Output the [x, y] coordinate of the center of the cell containing the given text.  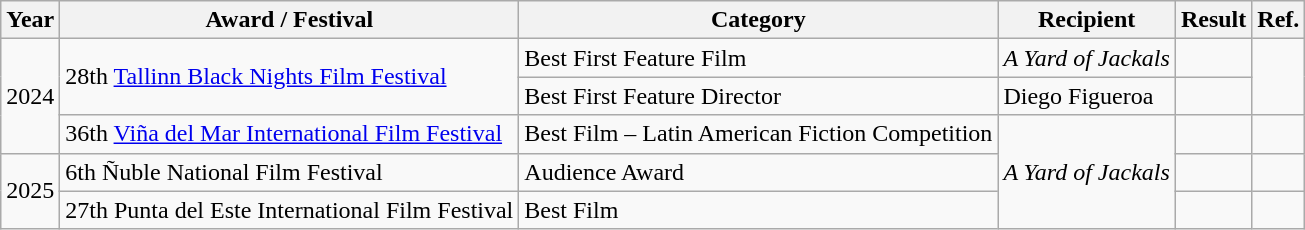
36th Viña del Mar International Film Festival [290, 134]
2024 [30, 96]
27th Punta del Este International Film Festival [290, 210]
Diego Figueroa [1087, 96]
2025 [30, 191]
Audience Award [758, 172]
Best Film – Latin American Fiction Competition [758, 134]
Recipient [1087, 20]
28th Tallinn Black Nights Film Festival [290, 77]
Best Film [758, 210]
Award / Festival [290, 20]
Best First Feature Film [758, 58]
Year [30, 20]
Category [758, 20]
Best First Feature Director [758, 96]
Ref. [1278, 20]
6th Ñuble National Film Festival [290, 172]
Result [1213, 20]
